Return the (x, y) coordinate for the center point of the cell that contains the specified text.  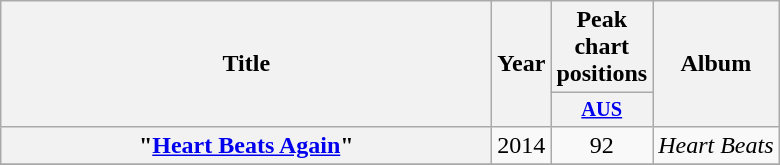
2014 (522, 145)
Title (246, 64)
Album (716, 64)
AUS (602, 110)
Peak chart positions (602, 47)
Heart Beats (716, 145)
Year (522, 64)
"Heart Beats Again" (246, 145)
92 (602, 145)
